From the cell containing the given text, extract its center point as (X, Y) coordinate. 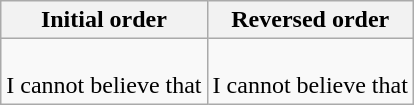
Initial order (104, 20)
Reversed order (310, 20)
